Return [x, y] of the center of cell containing provided text 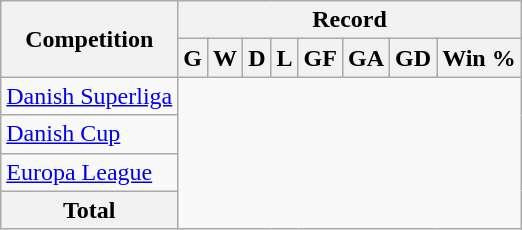
Danish Superliga [90, 96]
W [226, 58]
GD [414, 58]
GA [366, 58]
GF [320, 58]
L [284, 58]
Danish Cup [90, 134]
Total [90, 210]
Europa League [90, 172]
Record [350, 20]
Win % [480, 58]
Competition [90, 39]
G [193, 58]
D [257, 58]
